For the text-containing cell, return its midpoint in (x, y) coordinate format. 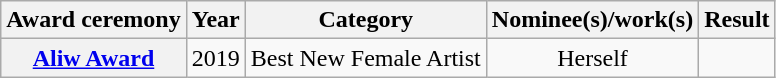
Aliw Award (94, 58)
Best New Female Artist (366, 58)
Herself (592, 58)
2019 (216, 58)
Result (737, 20)
Nominee(s)/work(s) (592, 20)
Category (366, 20)
Year (216, 20)
Award ceremony (94, 20)
